Output the (X, Y) coordinate of the center of the cell containing the given text.  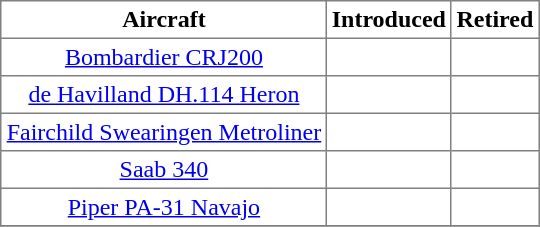
de Havilland DH.114 Heron (164, 95)
Aircraft (164, 20)
Fairchild Swearingen Metroliner (164, 132)
Bombardier CRJ200 (164, 57)
Retired (494, 20)
Saab 340 (164, 170)
Piper PA-31 Navajo (164, 207)
Introduced (388, 20)
